Detect which cell encompasses the target text, then output its (X, Y) center coordinate. 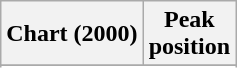
Chart (2000) (72, 34)
Peakposition (189, 34)
